Return the [x, y] coordinate for the center point of the cell that contains the specified text.  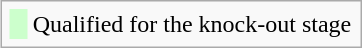
Qualified for the knock-out stage [192, 24]
